Find where the given text appears and provide that cell's center as (X, Y) coordinate. 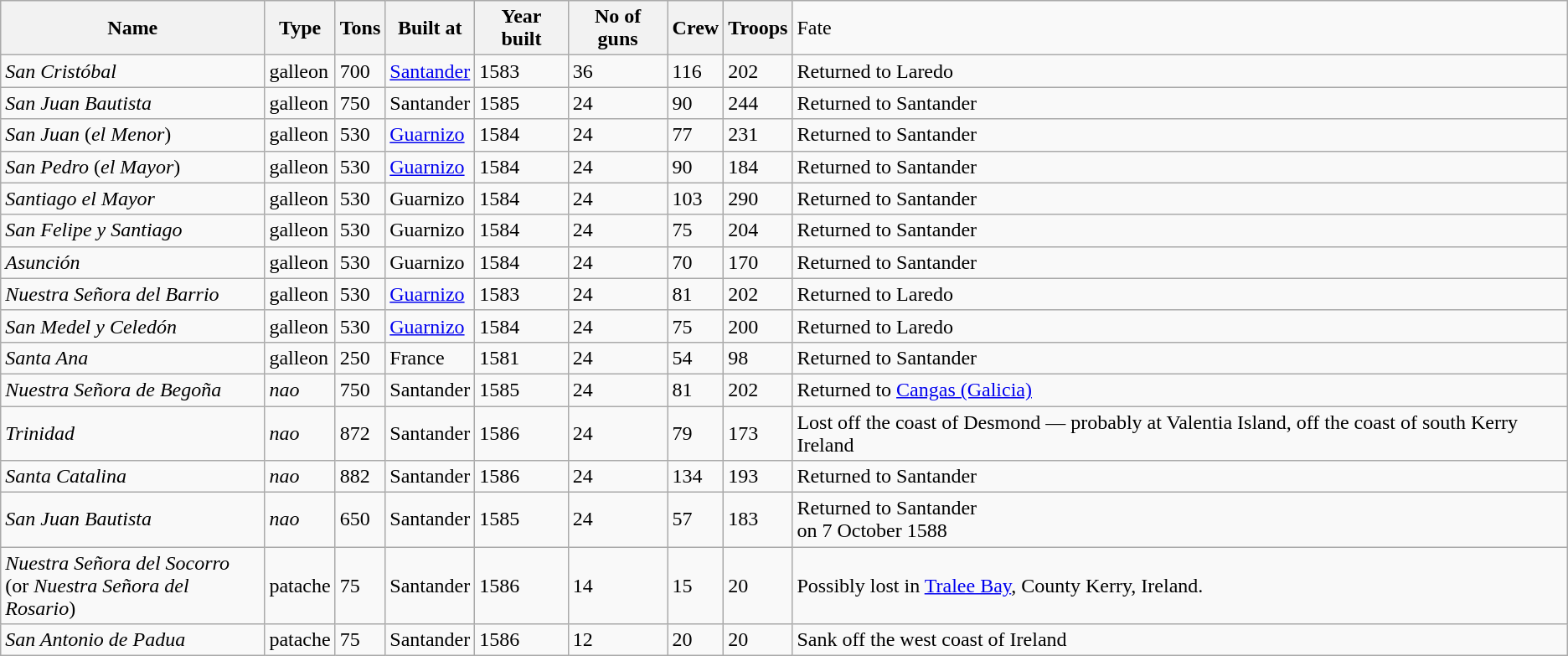
184 (758, 167)
Troops (758, 28)
Year built (521, 28)
36 (618, 71)
14 (618, 586)
San Antonio de Padua (132, 640)
Santiago el Mayor (132, 199)
San Felipe y Santiago (132, 230)
Nuestra Señora del Barrio (132, 294)
882 (360, 477)
Nuestra Señora de Begoña (132, 390)
290 (758, 199)
700 (360, 71)
103 (695, 199)
Sank off the west coast of Ireland (1179, 640)
Tons (360, 28)
116 (695, 71)
Fate (1179, 28)
San Pedro (el Mayor) (132, 167)
Returned to Santanderon 7 October 1588 (1179, 519)
98 (758, 358)
193 (758, 477)
54 (695, 358)
Trinidad (132, 432)
Santa Catalina (132, 477)
57 (695, 519)
San Juan (el Menor) (132, 135)
France (431, 358)
Lost off the coast of Desmond — probably at Valentia Island, off the coast of south Kerry Ireland (1179, 432)
183 (758, 519)
No of guns (618, 28)
79 (695, 432)
Name (132, 28)
Type (300, 28)
Possibly lost in Tralee Bay, County Kerry, Ireland. (1179, 586)
Santa Ana (132, 358)
12 (618, 640)
173 (758, 432)
231 (758, 135)
Built at (431, 28)
San Cristóbal (132, 71)
872 (360, 432)
70 (695, 262)
Crew (695, 28)
Asunción (132, 262)
170 (758, 262)
Returned to Cangas (Galicia) (1179, 390)
San Medel y Celedón (132, 326)
200 (758, 326)
Nuestra Señora del Socorro(or Nuestra Señora del Rosario) (132, 586)
1581 (521, 358)
204 (758, 230)
650 (360, 519)
134 (695, 477)
77 (695, 135)
250 (360, 358)
15 (695, 586)
244 (758, 103)
